Detect which cell encompasses the target text, then output its [x, y] center coordinate. 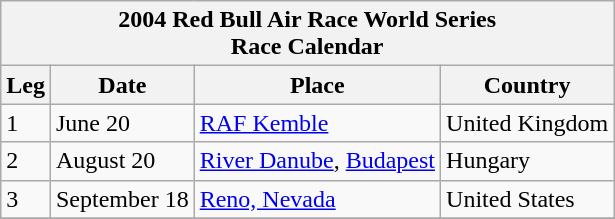
September 18 [122, 199]
Reno, Nevada [317, 199]
United Kingdom [528, 123]
2004 Red Bull Air Race World SeriesRace Calendar [308, 34]
River Danube, Budapest [317, 161]
Country [528, 85]
RAF Kemble [317, 123]
Place [317, 85]
3 [26, 199]
Leg [26, 85]
Hungary [528, 161]
August 20 [122, 161]
1 [26, 123]
Date [122, 85]
United States [528, 199]
2 [26, 161]
June 20 [122, 123]
